Scan for the cell matching the given text and deliver its (x, y) coordinate at center. 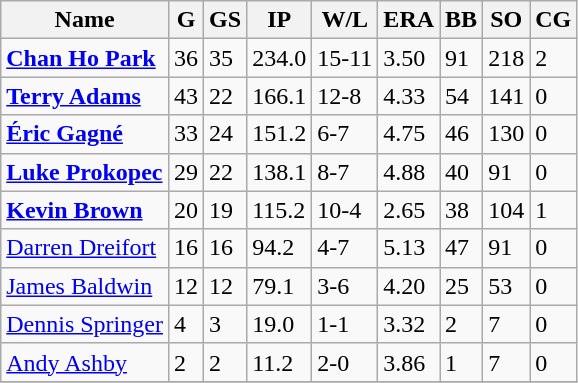
25 (462, 286)
35 (226, 58)
James Baldwin (85, 286)
8-7 (345, 172)
3.32 (409, 324)
3.86 (409, 362)
G (186, 20)
19.0 (280, 324)
29 (186, 172)
ERA (409, 20)
3-6 (345, 286)
43 (186, 96)
166.1 (280, 96)
151.2 (280, 134)
47 (462, 248)
38 (462, 210)
4.75 (409, 134)
24 (226, 134)
138.1 (280, 172)
Dennis Springer (85, 324)
12-8 (345, 96)
104 (506, 210)
15-11 (345, 58)
Terry Adams (85, 96)
SO (506, 20)
2-0 (345, 362)
Luke Prokopec (85, 172)
6-7 (345, 134)
33 (186, 134)
W/L (345, 20)
BB (462, 20)
CG (554, 20)
54 (462, 96)
Chan Ho Park (85, 58)
4.33 (409, 96)
2.65 (409, 210)
4-7 (345, 248)
IP (280, 20)
Éric Gagné (85, 134)
Name (85, 20)
53 (506, 286)
40 (462, 172)
79.1 (280, 286)
10-4 (345, 210)
218 (506, 58)
4.88 (409, 172)
141 (506, 96)
1-1 (345, 324)
20 (186, 210)
Andy Ashby (85, 362)
4 (186, 324)
19 (226, 210)
11.2 (280, 362)
3.50 (409, 58)
234.0 (280, 58)
115.2 (280, 210)
3 (226, 324)
36 (186, 58)
46 (462, 134)
GS (226, 20)
94.2 (280, 248)
130 (506, 134)
5.13 (409, 248)
4.20 (409, 286)
Kevin Brown (85, 210)
Darren Dreifort (85, 248)
